For the text-containing cell, return its midpoint in [x, y] coordinate format. 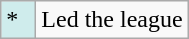
* [18, 20]
Led the league [112, 20]
